Search for the cell housing the specified text and yield its (X, Y) center coordinate. 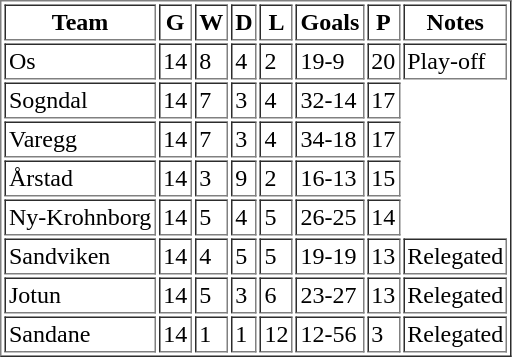
Sandane (80, 334)
19-9 (330, 62)
Årstad (80, 178)
8 (212, 62)
32-14 (330, 100)
16-13 (330, 178)
D (244, 22)
23-27 (330, 296)
34-18 (330, 140)
Play-off (456, 62)
Notes (456, 22)
Sogndal (80, 100)
Sandviken (80, 256)
20 (384, 62)
G (176, 22)
15 (384, 178)
Jotun (80, 296)
12-56 (330, 334)
12 (276, 334)
Team (80, 22)
P (384, 22)
26-25 (330, 218)
19-19 (330, 256)
Goals (330, 22)
Ny-Krohnborg (80, 218)
Os (80, 62)
9 (244, 178)
L (276, 22)
6 (276, 296)
Varegg (80, 140)
W (212, 22)
